Provide the (X, Y) coordinate of the cell's center where the given text is located.  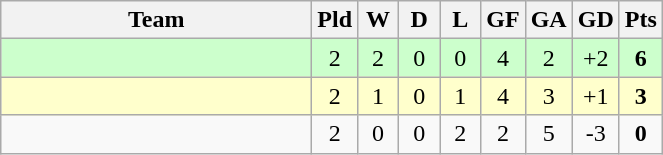
Pld (335, 20)
6 (640, 58)
Pts (640, 20)
-3 (596, 134)
L (460, 20)
+2 (596, 58)
GF (503, 20)
+1 (596, 96)
GA (548, 20)
D (420, 20)
Team (156, 20)
GD (596, 20)
5 (548, 134)
W (378, 20)
